Identify which cell holds the provided text, then report its (X, Y) central coordinate. 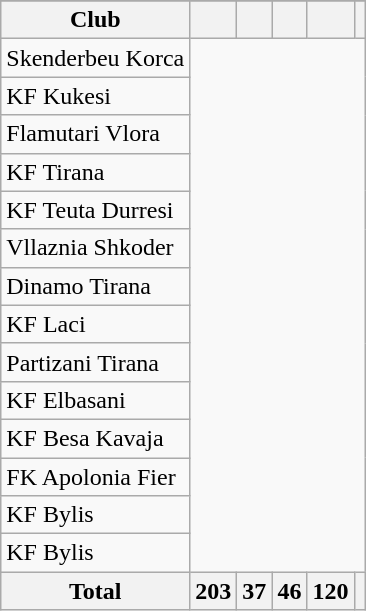
Skenderbeu Korca (96, 58)
37 (254, 591)
Total (96, 591)
Partizani Tirana (96, 362)
KF Besa Kavaja (96, 438)
FK Apolonia Fier (96, 477)
KF Tirana (96, 172)
46 (290, 591)
120 (330, 591)
Club (96, 20)
KF Kukesi (96, 96)
203 (214, 591)
KF Elbasani (96, 400)
Flamutari Vlora (96, 134)
Vllaznia Shkoder (96, 248)
KF Teuta Durresi (96, 210)
Dinamo Tirana (96, 286)
KF Laci (96, 324)
